Search for the cell housing the specified text and yield its [x, y] center coordinate. 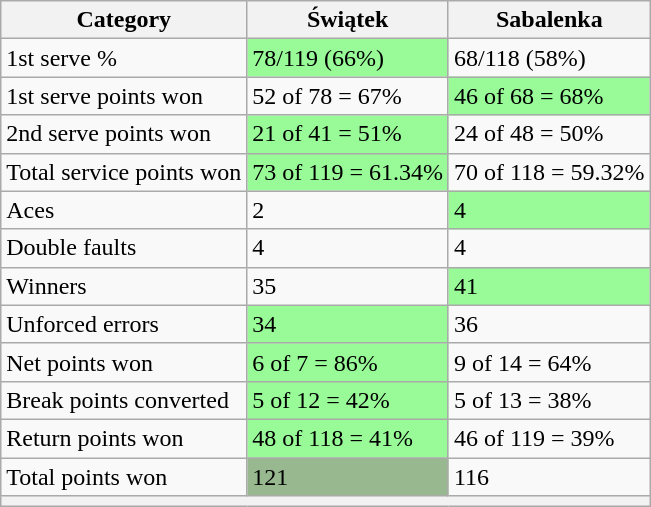
5 of 13 = 38% [549, 400]
35 [348, 286]
68/118 (58%) [549, 58]
Winners [124, 286]
78/119 (66%) [348, 58]
9 of 14 = 64% [549, 362]
Total points won [124, 477]
2nd serve points won [124, 134]
Double faults [124, 248]
Net points won [124, 362]
Aces [124, 210]
Break points converted [124, 400]
Return points won [124, 438]
46 of 119 = 39% [549, 438]
Category [124, 20]
24 of 48 = 50% [549, 134]
52 of 78 = 67% [348, 96]
116 [549, 477]
21 of 41 = 51% [348, 134]
73 of 119 = 61.34% [348, 172]
2 [348, 210]
Total service points won [124, 172]
48 of 118 = 41% [348, 438]
46 of 68 = 68% [549, 96]
5 of 12 = 42% [348, 400]
121 [348, 477]
41 [549, 286]
Sabalenka [549, 20]
Świątek [348, 20]
36 [549, 324]
1st serve % [124, 58]
70 of 118 = 59.32% [549, 172]
6 of 7 = 86% [348, 362]
34 [348, 324]
Unforced errors [124, 324]
1st serve points won [124, 96]
